From the cell containing the given text, extract its center point as (x, y) coordinate. 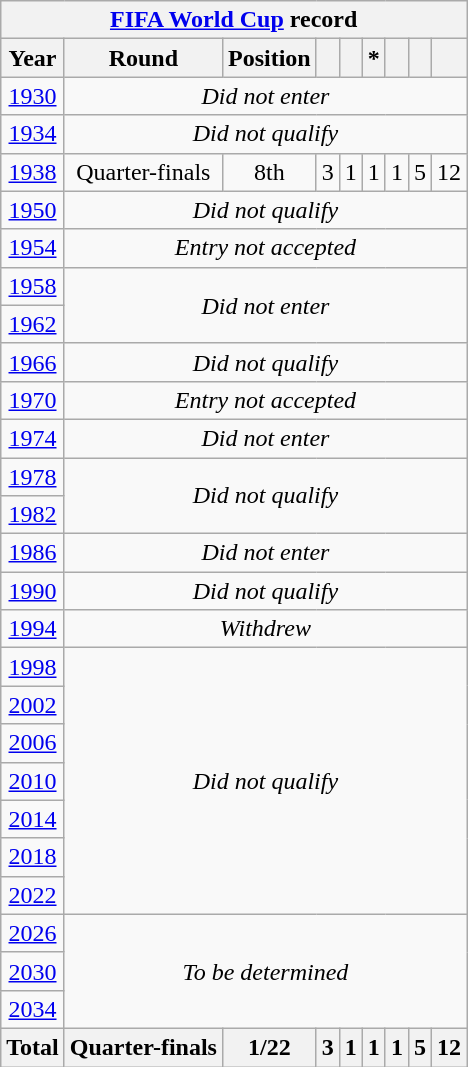
Withdrew (265, 629)
1962 (33, 324)
Year (33, 58)
Position (269, 58)
2030 (33, 971)
1978 (33, 477)
1966 (33, 362)
Total (33, 1047)
1934 (33, 134)
1930 (33, 96)
2034 (33, 1009)
1986 (33, 553)
2022 (33, 895)
1982 (33, 515)
1954 (33, 248)
1994 (33, 629)
2010 (33, 781)
2002 (33, 705)
2018 (33, 857)
2026 (33, 933)
1974 (33, 438)
8th (269, 172)
To be determined (265, 971)
2014 (33, 819)
1950 (33, 210)
* (374, 58)
1958 (33, 286)
2006 (33, 743)
1990 (33, 591)
FIFA World Cup record (234, 20)
Round (143, 58)
1938 (33, 172)
1/22 (269, 1047)
1998 (33, 667)
1970 (33, 400)
